Provide the [x, y] coordinate of the cell's center where the given text is located.  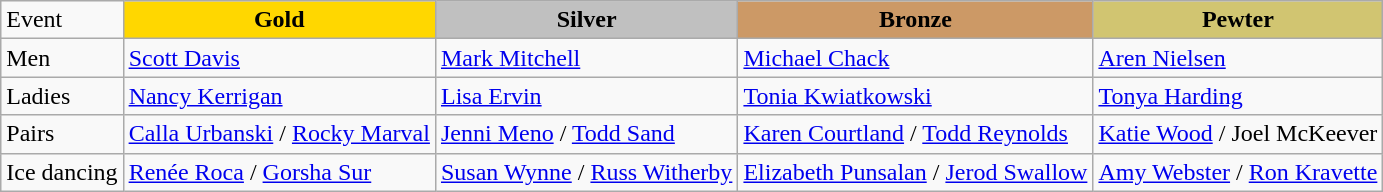
Gold [279, 20]
Renée Roca / Gorsha Sur [279, 172]
Mark Mitchell [586, 58]
Lisa Ervin [586, 96]
Pairs [62, 134]
Amy Webster / Ron Kravette [1238, 172]
Michael Chack [916, 58]
Pewter [1238, 20]
Elizabeth Punsalan / Jerod Swallow [916, 172]
Scott Davis [279, 58]
Nancy Kerrigan [279, 96]
Tonya Harding [1238, 96]
Bronze [916, 20]
Susan Wynne / Russ Witherby [586, 172]
Jenni Meno / Todd Sand [586, 134]
Men [62, 58]
Ladies [62, 96]
Event [62, 20]
Silver [586, 20]
Katie Wood / Joel McKeever [1238, 134]
Karen Courtland / Todd Reynolds [916, 134]
Ice dancing [62, 172]
Calla Urbanski / Rocky Marval [279, 134]
Aren Nielsen [1238, 58]
Tonia Kwiatkowski [916, 96]
